Provide the [X, Y] coordinate of the cell's center where the given text is located.  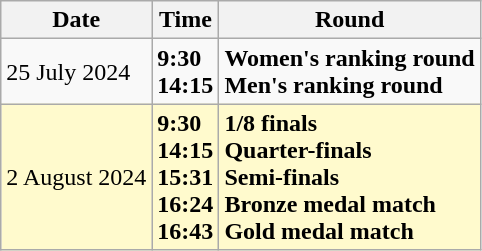
25 July 2024 [76, 72]
2 August 2024 [76, 177]
9:3014:1515:3116:2416:43 [186, 177]
9:3014:15 [186, 72]
Date [76, 20]
1/8 finalsQuarter-finalsSemi-finalsBronze medal matchGold medal match [350, 177]
Time [186, 20]
Round [350, 20]
Women's ranking roundMen's ranking round [350, 72]
